Locate the cell with the specified text and output its (x, y) center coordinate. 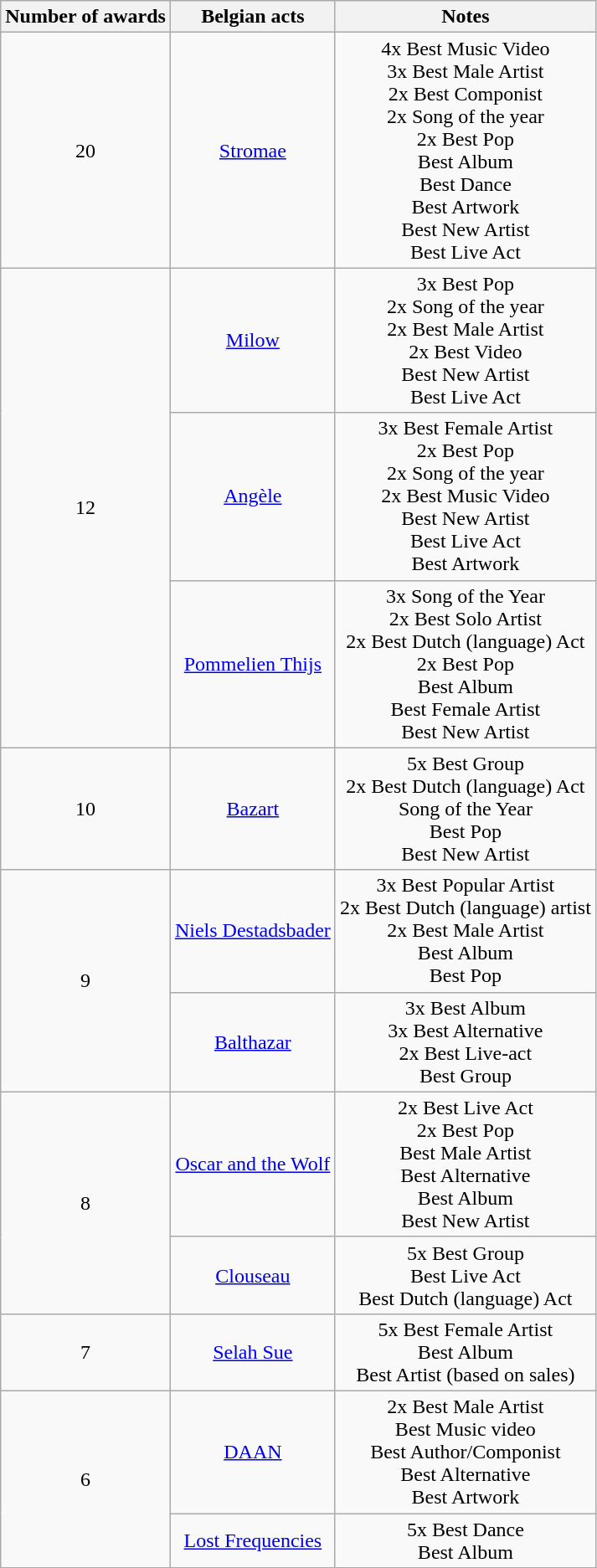
2x Best Male Artist Best Music video Best Author/Componist Best Alternative Best Artwork (466, 1452)
Balthazar (253, 1041)
8 (85, 1202)
Number of awards (85, 17)
5x Best Female Artist Best Album Best Artist (based on sales) (466, 1352)
7 (85, 1352)
Clouseau (253, 1275)
10 (85, 809)
Milow (253, 340)
3x Best Pop 2x Song of the year 2x Best Male Artist 2x Best Video Best New Artist Best Live Act (466, 340)
3x Best Album 3x Best Alternative 2x Best Live-act Best Group (466, 1041)
12 (85, 507)
9 (85, 981)
20 (85, 151)
5x Best Dance Best Album (466, 1540)
Angèle (253, 496)
Selah Sue (253, 1352)
Bazart (253, 809)
Belgian acts (253, 17)
Pommelien Thijs (253, 664)
3x Song of the Year 2x Best Solo Artist 2x Best Dutch (language) Act 2x Best Pop Best Album Best Female Artist Best New Artist (466, 664)
5x Best Group Best Live Act Best Dutch (language) Act (466, 1275)
3x Best Female Artist 2x Best Pop 2x Song of the year 2x Best Music Video Best New Artist Best Live Act Best Artwork (466, 496)
DAAN (253, 1452)
5x Best Group 2x Best Dutch (language) Act Song of the Year Best Pop Best New Artist (466, 809)
Oscar and the Wolf (253, 1164)
Lost Frequencies (253, 1540)
Niels Destadsbader (253, 931)
2x Best Live Act 2x Best Pop Best Male Artist Best Alternative Best Album Best New Artist (466, 1164)
6 (85, 1478)
3x Best Popular Artist 2x Best Dutch (language) artist 2x Best Male Artist Best Album Best Pop (466, 931)
Stromae (253, 151)
Notes (466, 17)
